Find where the given text appears and provide that cell's center as [X, Y] coordinate. 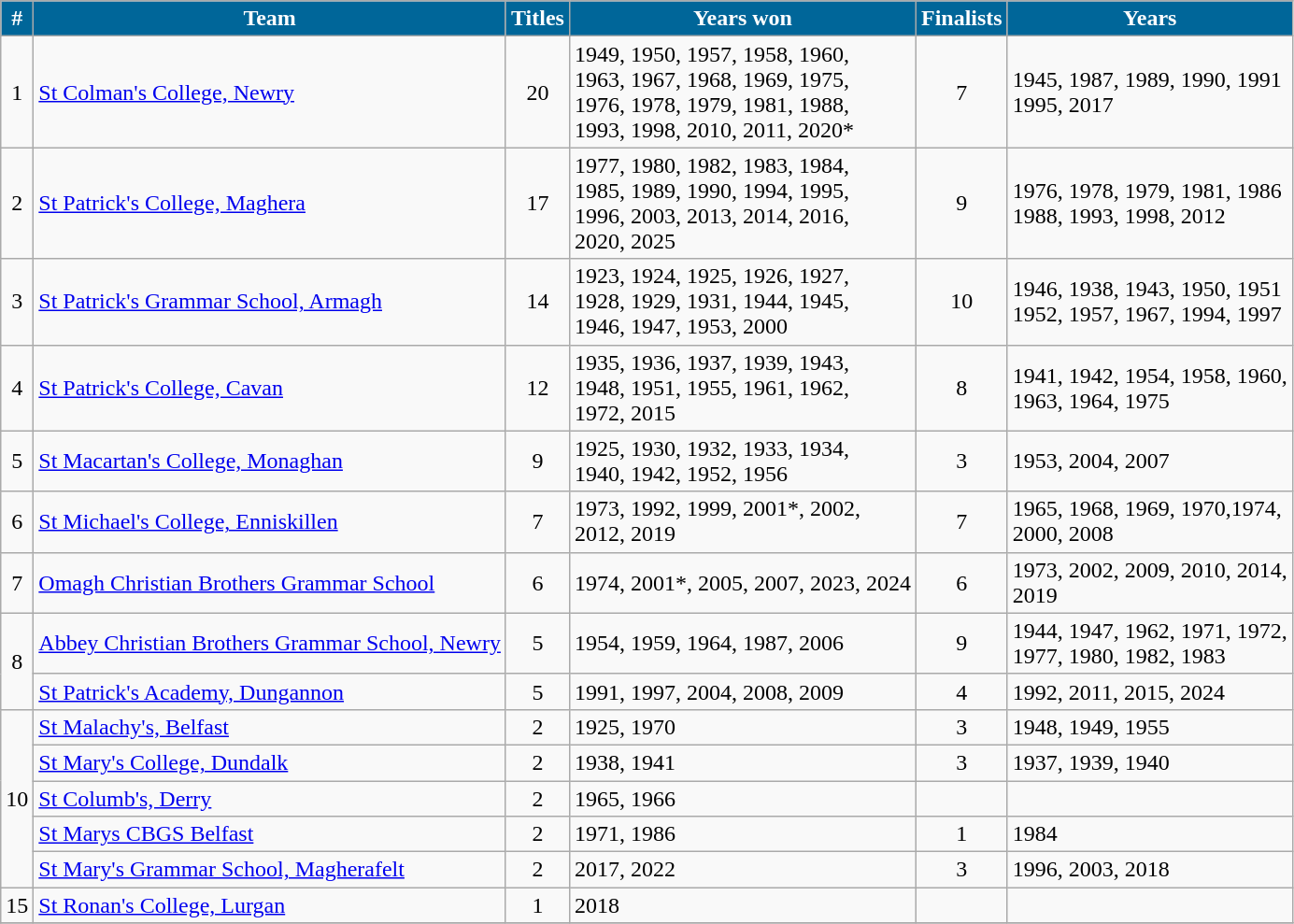
1953, 2004, 2007 [1149, 462]
20 [537, 92]
Titles [537, 19]
# [17, 19]
17 [537, 204]
1935, 1936, 1937, 1939, 1943,1948, 1951, 1955, 1961, 1962,1972, 2015 [742, 388]
1973, 1992, 1999, 2001*, 2002,2012, 2019 [742, 521]
1977, 1980, 1982, 1983, 1984,1985, 1989, 1990, 1994, 1995,1996, 2003, 2013, 2014, 2016,2020, 2025 [742, 204]
Abbey Christian Brothers Grammar School, Newry [270, 643]
St Patrick's Academy, Dungannon [270, 691]
1925, 1930, 1932, 1933, 1934,1940, 1942, 1952, 1956 [742, 462]
St Patrick's Grammar School, Armagh [270, 302]
St Mary's College, Dundalk [270, 762]
1991, 1997, 2004, 2008, 2009 [742, 691]
2018 [742, 905]
1976, 1978, 1979, 1981, 19861988, 1993, 1998, 2012 [1149, 204]
1971, 1986 [742, 834]
1941, 1942, 1954, 1958, 1960,1963, 1964, 1975 [1149, 388]
Team [270, 19]
1948, 1949, 1955 [1149, 727]
1938, 1941 [742, 762]
2017, 2022 [742, 870]
St Ronan's College, Lurgan [270, 905]
1937, 1939, 1940 [1149, 762]
St Michael's College, Enniskillen [270, 521]
1984 [1149, 834]
St Colman's College, Newry [270, 92]
15 [17, 905]
St Patrick's College, Maghera [270, 204]
St Malachy's, Belfast [270, 727]
1973, 2002, 2009, 2010, 2014,2019 [1149, 583]
1992, 2011, 2015, 2024 [1149, 691]
1945, 1987, 1989, 1990, 19911995, 2017 [1149, 92]
1954, 1959, 1964, 1987, 2006 [742, 643]
1965, 1966 [742, 799]
1925, 1970 [742, 727]
1946, 1938, 1943, 1950, 19511952, 1957, 1967, 1994, 1997 [1149, 302]
1949, 1950, 1957, 1958, 1960,1963, 1967, 1968, 1969, 1975,1976, 1978, 1979, 1981, 1988,1993, 1998, 2010, 2011, 2020* [742, 92]
14 [537, 302]
1923, 1924, 1925, 1926, 1927,1928, 1929, 1931, 1944, 1945,1946, 1947, 1953, 2000 [742, 302]
1965, 1968, 1969, 1970,1974,2000, 2008 [1149, 521]
St Macartan's College, Monaghan [270, 462]
Omagh Christian Brothers Grammar School [270, 583]
St Columb's, Derry [270, 799]
1944, 1947, 1962, 1971, 1972,1977, 1980, 1982, 1983 [1149, 643]
1974, 2001*, 2005, 2007, 2023, 2024 [742, 583]
St Mary's Grammar School, Magherafelt [270, 870]
Finalists [961, 19]
St Marys CBGS Belfast [270, 834]
1996, 2003, 2018 [1149, 870]
St Patrick's College, Cavan [270, 388]
Years won [742, 19]
12 [537, 388]
Years [1149, 19]
